Search for the cell housing the specified text and yield its (x, y) center coordinate. 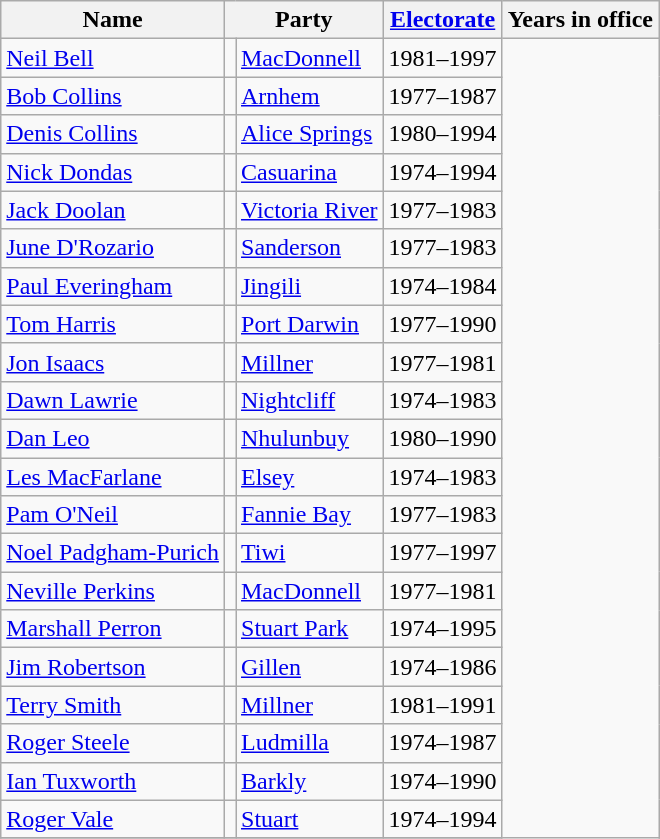
Elsey (310, 477)
1980–1994 (442, 134)
Sanderson (310, 248)
1977–1990 (442, 324)
Casuarina (310, 172)
Les MacFarlane (113, 477)
Barkly (310, 781)
Dawn Lawrie (113, 400)
Neil Bell (113, 58)
Victoria River (310, 210)
Jack Doolan (113, 210)
Years in office (580, 20)
1974–1984 (442, 286)
Terry Smith (113, 705)
Nhulunbuy (310, 438)
Denis Collins (113, 134)
Stuart Park (310, 629)
Neville Perkins (113, 591)
Ludmilla (310, 743)
Dan Leo (113, 438)
Nightcliff (310, 400)
Noel Padgham-Purich (113, 553)
Roger Steele (113, 743)
Nick Dondas (113, 172)
Ian Tuxworth (113, 781)
Jim Robertson (113, 667)
1977–1987 (442, 96)
Tiwi (310, 553)
Bob Collins (113, 96)
1974–1995 (442, 629)
Tom Harris (113, 324)
Fannie Bay (310, 515)
Marshall Perron (113, 629)
Jon Isaacs (113, 362)
1974–1986 (442, 667)
Name (113, 20)
Pam O'Neil (113, 515)
1981–1997 (442, 58)
Party (304, 20)
1981–1991 (442, 705)
Gillen (310, 667)
1974–1987 (442, 743)
Alice Springs (310, 134)
Paul Everingham (113, 286)
1980–1990 (442, 438)
June D'Rozario (113, 248)
Roger Vale (113, 819)
Jingili (310, 286)
1974–1990 (442, 781)
1977–1997 (442, 553)
Port Darwin (310, 324)
Stuart (310, 819)
Arnhem (310, 96)
Electorate (442, 20)
